Provide the [X, Y] coordinate of the cell's center where the given text is located.  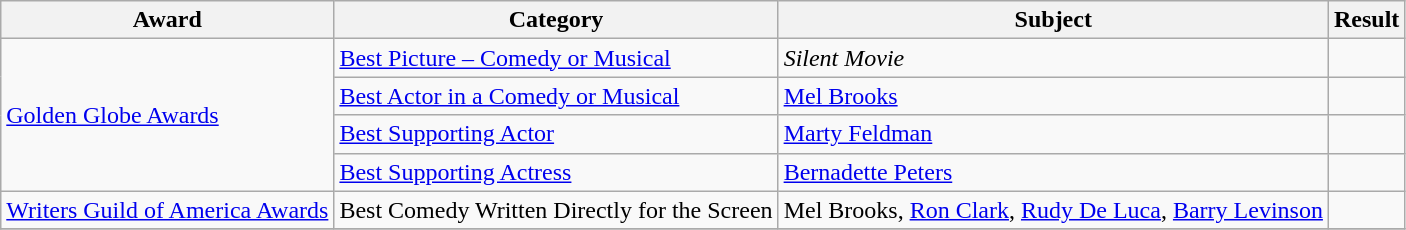
Category [556, 20]
Mel Brooks [1053, 96]
Silent Movie [1053, 58]
Bernadette Peters [1053, 172]
Subject [1053, 20]
Award [168, 20]
Marty Feldman [1053, 134]
Mel Brooks, Ron Clark, Rudy De Luca, Barry Levinson [1053, 210]
Golden Globe Awards [168, 115]
Best Comedy Written Directly for the Screen [556, 210]
Best Supporting Actor [556, 134]
Writers Guild of America Awards [168, 210]
Best Actor in a Comedy or Musical [556, 96]
Result [1366, 20]
Best Picture – Comedy or Musical [556, 58]
Best Supporting Actress [556, 172]
